Return (x, y) of the center of cell containing provided text 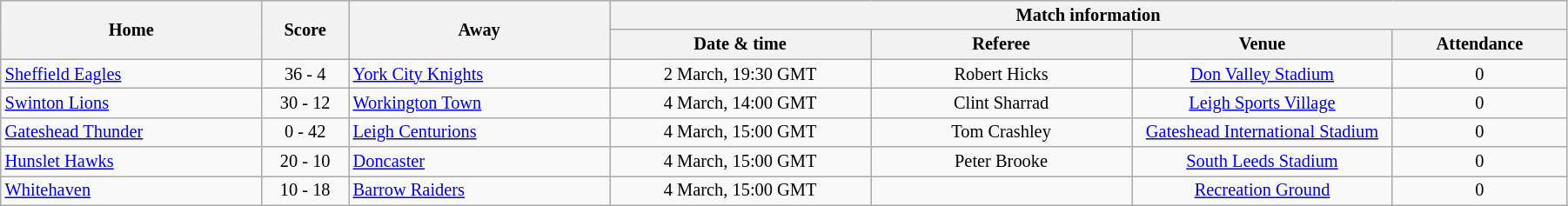
Don Valley Stadium (1263, 74)
20 - 10 (305, 162)
Clint Sharrad (1002, 103)
Recreation Ground (1263, 190)
4 March, 14:00 GMT (740, 103)
Venue (1263, 44)
Attendance (1479, 44)
Home (131, 30)
Sheffield Eagles (131, 74)
Peter Brooke (1002, 162)
Referee (1002, 44)
Leigh Centurions (479, 132)
Away (479, 30)
Whitehaven (131, 190)
Robert Hicks (1002, 74)
0 - 42 (305, 132)
Match information (1089, 15)
2 March, 19:30 GMT (740, 74)
Gateshead Thunder (131, 132)
Swinton Lions (131, 103)
Barrow Raiders (479, 190)
Leigh Sports Village (1263, 103)
Date & time (740, 44)
Doncaster (479, 162)
10 - 18 (305, 190)
36 - 4 (305, 74)
York City Knights (479, 74)
South Leeds Stadium (1263, 162)
Hunslet Hawks (131, 162)
Tom Crashley (1002, 132)
Score (305, 30)
Gateshead International Stadium (1263, 132)
Workington Town (479, 103)
30 - 12 (305, 103)
